Pinpoint the cell where the given text exists, returning its (X, Y) midpoint coordinate. 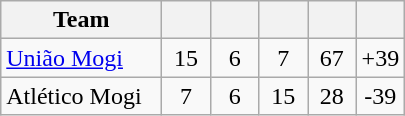
-39 (380, 96)
União Mogi (82, 58)
67 (332, 58)
Atlético Mogi (82, 96)
+39 (380, 58)
Team (82, 20)
28 (332, 96)
